Identify which cell holds the provided text, then report its (x, y) central coordinate. 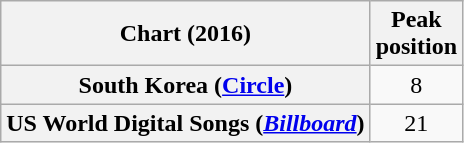
Peakposition (416, 34)
8 (416, 85)
21 (416, 123)
US World Digital Songs (Billboard) (186, 123)
Chart (2016) (186, 34)
South Korea (Circle) (186, 85)
